For the text-containing cell, return its midpoint in (X, Y) coordinate format. 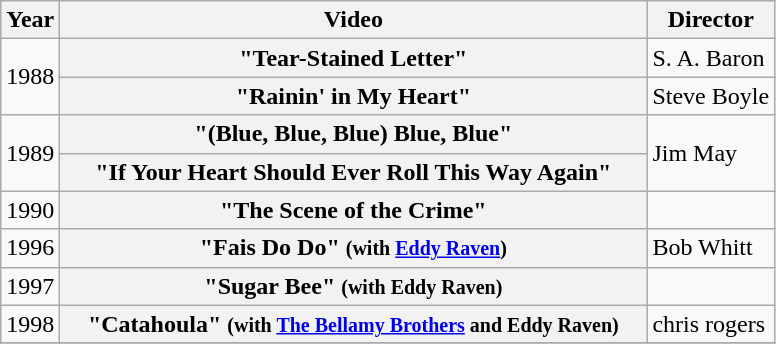
Steve Boyle (711, 96)
"Tear-Stained Letter" (354, 58)
1998 (30, 324)
chris rogers (711, 324)
"Catahoula" (with The Bellamy Brothers and Eddy Raven) (354, 324)
Year (30, 20)
1996 (30, 248)
1988 (30, 77)
"Rainin' in My Heart" (354, 96)
1989 (30, 153)
S. A. Baron (711, 58)
"Fais Do Do" (with Eddy Raven) (354, 248)
Jim May (711, 153)
"The Scene of the Crime" (354, 210)
"Sugar Bee" (with Eddy Raven) (354, 286)
Director (711, 20)
1997 (30, 286)
Bob Whitt (711, 248)
1990 (30, 210)
"(Blue, Blue, Blue) Blue, Blue" (354, 134)
Video (354, 20)
"If Your Heart Should Ever Roll This Way Again" (354, 172)
